Find where the given text appears and provide that cell's center as (X, Y) coordinate. 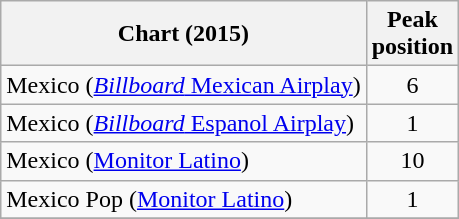
Chart (2015) (184, 34)
6 (412, 85)
Mexico Pop (Monitor Latino) (184, 199)
Mexico (Monitor Latino) (184, 161)
10 (412, 161)
Peakposition (412, 34)
Mexico (Billboard Mexican Airplay) (184, 85)
Mexico (Billboard Espanol Airplay) (184, 123)
